Identify which cell holds the provided text, then report its (X, Y) central coordinate. 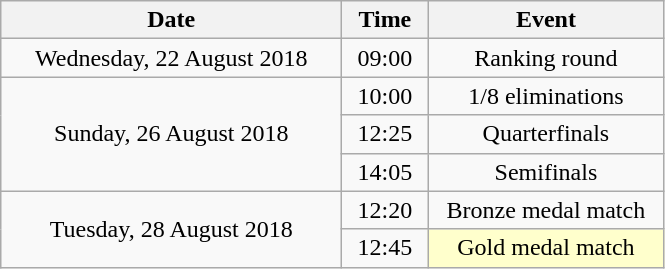
12:25 (385, 134)
Time (385, 20)
Sunday, 26 August 2018 (172, 134)
Ranking round (546, 58)
10:00 (385, 96)
12:45 (385, 248)
Gold medal match (546, 248)
Event (546, 20)
12:20 (385, 210)
1/8 eliminations (546, 96)
Quarterfinals (546, 134)
Semifinals (546, 172)
Wednesday, 22 August 2018 (172, 58)
Tuesday, 28 August 2018 (172, 229)
14:05 (385, 172)
Date (172, 20)
09:00 (385, 58)
Bronze medal match (546, 210)
